For the text-containing cell, return its midpoint in (x, y) coordinate format. 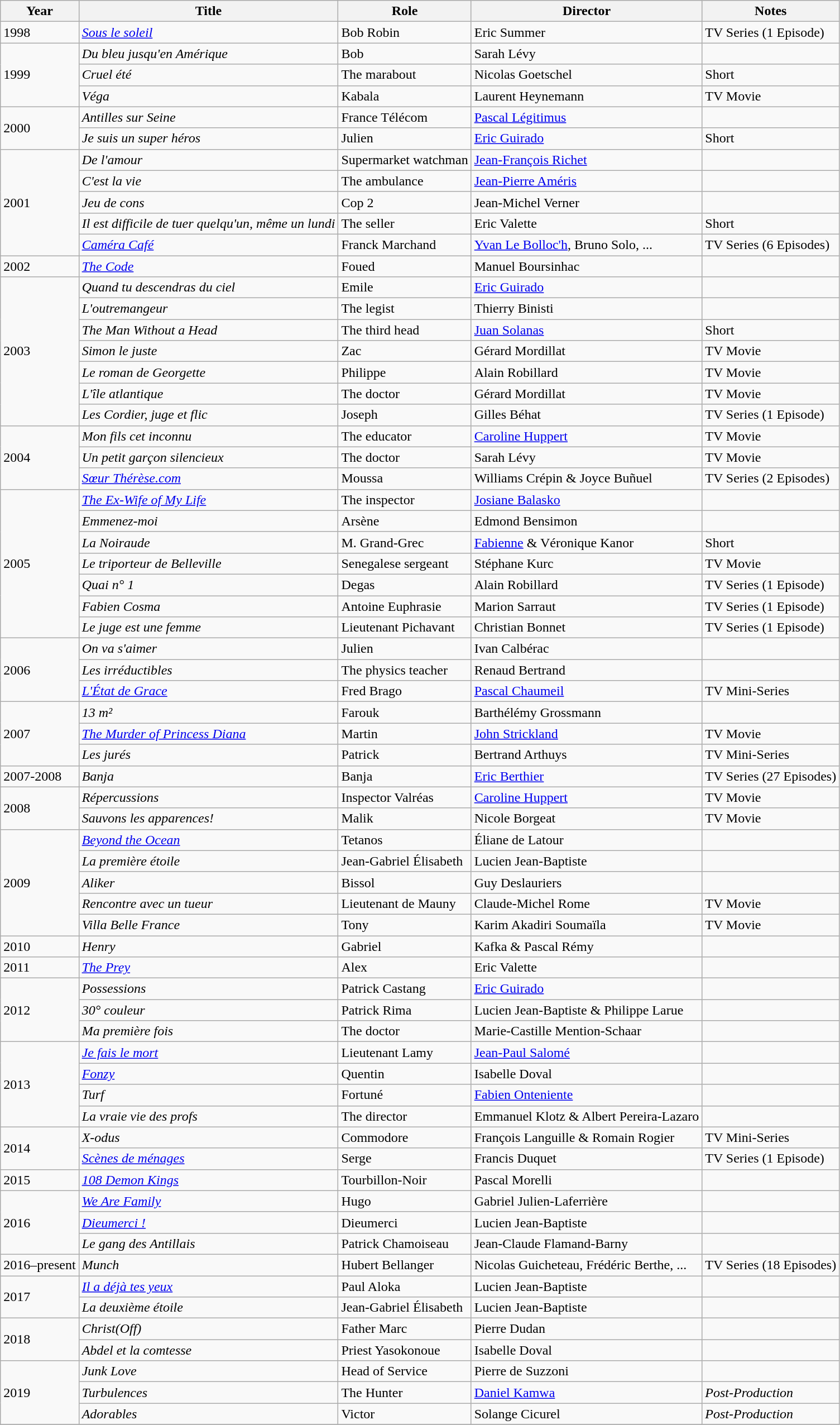
Foued (405, 266)
Daniel Kamwa (587, 1393)
TV Series (2 Episodes) (771, 479)
2005 (40, 563)
2008 (40, 808)
Hugo (405, 1201)
Thierry Binisti (587, 309)
Paul Aloka (405, 1286)
1998 (40, 32)
2003 (40, 351)
2009 (40, 882)
Pascal Légitimus (587, 117)
Eric Berthier (587, 776)
Beyond the Ocean (209, 840)
The seller (405, 223)
France Télécom (405, 117)
Malik (405, 819)
Nicolas Guicheteau, Frédéric Berthe, ... (587, 1265)
Cruel été (209, 75)
Possessions (209, 989)
Philippe (405, 372)
Moussa (405, 479)
2001 (40, 202)
2016–present (40, 1265)
Patrick Chamoiseau (405, 1244)
Hubert Bellanger (405, 1265)
2011 (40, 968)
Les irréductibles (209, 670)
Arsène (405, 521)
2017 (40, 1297)
Turbulences (209, 1393)
Gilles Béhat (587, 415)
The third head (405, 330)
Bob Robin (405, 32)
Patrick Castang (405, 989)
2007-2008 (40, 776)
Kabala (405, 96)
On va s'aimer (209, 649)
Ma première fois (209, 1031)
13 m² (209, 712)
Le roman de Georgette (209, 372)
Fabien Onteniente (587, 1095)
Farouk (405, 712)
Pierre Dudan (587, 1329)
L'État de Grace (209, 691)
Emmenez-moi (209, 521)
Barthélémy Grossmann (587, 712)
Degas (405, 585)
Adorables (209, 1414)
Fabien Cosma (209, 606)
Un petit garçon silencieux (209, 457)
Répercussions (209, 797)
Quentin (405, 1074)
Priest Yasokonoue (405, 1350)
Abdel et la comtesse (209, 1350)
Jeu de cons (209, 202)
Simon le juste (209, 351)
The Murder of Princess Diana (209, 734)
TV Series (18 Episodes) (771, 1265)
Role (405, 11)
Emmanuel Klotz & Albert Pereira-Lazaro (587, 1116)
Caméra Café (209, 245)
2004 (40, 457)
Aliker (209, 882)
Patrick (405, 755)
The Ex-Wife of My Life (209, 500)
Supermarket watchman (405, 160)
TV Series (27 Episodes) (771, 776)
2007 (40, 734)
L'outremangeur (209, 309)
Dieumerci (405, 1222)
Year (40, 11)
Henry (209, 946)
Quand tu descendras du ciel (209, 288)
The marabout (405, 75)
Fortuné (405, 1095)
Tony (405, 925)
Head of Service (405, 1371)
Solange Cicurel (587, 1414)
X-odus (209, 1137)
Bob (405, 54)
The Man Without a Head (209, 330)
François Languille & Romain Rogier (587, 1137)
2013 (40, 1084)
TV Series (6 Episodes) (771, 245)
Fred Brago (405, 691)
Commodore (405, 1137)
Véga (209, 96)
Tetanos (405, 840)
Kafka & Pascal Rémy (587, 946)
Lieutenant Lamy (405, 1053)
Lieutenant Pichavant (405, 628)
Fonzy (209, 1074)
Inspector Valréas (405, 797)
The inspector (405, 500)
Stéphane Kurc (587, 563)
Cop 2 (405, 202)
Mon fils cet inconnu (209, 436)
2018 (40, 1340)
The Prey (209, 968)
Marie-Castille Mention-Schaar (587, 1031)
Munch (209, 1265)
Williams Crépin & Joyce Buñuel (587, 479)
Emile (405, 288)
Juan Solanas (587, 330)
Scènes de ménages (209, 1159)
The Hunter (405, 1393)
Father Marc (405, 1329)
2000 (40, 128)
Victor (405, 1414)
Manuel Boursinhac (587, 266)
Éliane de Latour (587, 840)
The physics teacher (405, 670)
Senegalese sergeant (405, 563)
Serge (405, 1159)
2015 (40, 1180)
2012 (40, 1010)
Josiane Balasko (587, 500)
Francis Duquet (587, 1159)
Pascal Morelli (587, 1180)
2014 (40, 1148)
Junk Love (209, 1371)
Dieumerci ! (209, 1222)
Laurent Heynemann (587, 96)
Franck Marchand (405, 245)
Il est difficile de tuer quelqu'un, même un lundi (209, 223)
Guy Deslauriers (587, 882)
Jean-Pierre Améris (587, 181)
Martin (405, 734)
Zac (405, 351)
Rencontre avec un tueur (209, 903)
Il a déjà tes yeux (209, 1286)
Antoine Euphrasie (405, 606)
La Noiraude (209, 542)
1999 (40, 75)
Bissol (405, 882)
2006 (40, 670)
Jean-Paul Salomé (587, 1053)
Notes (771, 11)
Je suis un super héros (209, 138)
Antilles sur Seine (209, 117)
Patrick Rima (405, 1010)
Karim Akadiri Soumaïla (587, 925)
Gabriel Julien-Laferrière (587, 1201)
Joseph (405, 415)
Lucien Jean-Baptiste & Philippe Larue (587, 1010)
Marion Sarraut (587, 606)
Les Cordier, juge et flic (209, 415)
2019 (40, 1393)
Eric Summer (587, 32)
Alex (405, 968)
Christ(Off) (209, 1329)
108 Demon Kings (209, 1180)
John Strickland (587, 734)
2010 (40, 946)
Ivan Calbérac (587, 649)
Nicole Borgeat (587, 819)
We Are Family (209, 1201)
Gabriel (405, 946)
Les jurés (209, 755)
Claude-Michel Rome (587, 903)
Le juge est une femme (209, 628)
Bertrand Arthuys (587, 755)
Fabienne & Véronique Kanor (587, 542)
2002 (40, 266)
The ambulance (405, 181)
Director (587, 11)
The educator (405, 436)
Christian Bonnet (587, 628)
L'île atlantique (209, 394)
Sauvons les apparences! (209, 819)
M. Grand-Grec (405, 542)
La vraie vie des profs (209, 1116)
The Code (209, 266)
Title (209, 11)
La deuxième étoile (209, 1308)
Edmond Bensimon (587, 521)
Turf (209, 1095)
La première étoile (209, 861)
Jean-Claude Flamand-Barny (587, 1244)
Renaud Bertrand (587, 670)
Jean-François Richet (587, 160)
Nicolas Goetschel (587, 75)
The director (405, 1116)
Du bleu jusqu'en Amérique (209, 54)
C'est la vie (209, 181)
Jean-Michel Verner (587, 202)
Yvan Le Bolloc'h, Bruno Solo, ... (587, 245)
Tourbillon-Noir (405, 1180)
Le triporteur de Belleville (209, 563)
De l'amour (209, 160)
Lieutenant de Mauny (405, 903)
30° couleur (209, 1010)
Pierre de Suzzoni (587, 1371)
Quai n° 1 (209, 585)
Le gang des Antillais (209, 1244)
The legist (405, 309)
Pascal Chaumeil (587, 691)
Sous le soleil (209, 32)
Sœur Thérèse.com (209, 479)
2016 (40, 1222)
Villa Belle France (209, 925)
Je fais le mort (209, 1053)
